Output the (X, Y) coordinate of the center of the cell containing the given text.  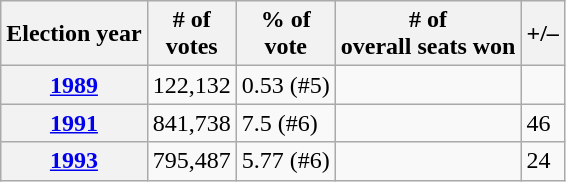
24 (542, 161)
+/– (542, 34)
795,487 (192, 161)
# ofvotes (192, 34)
% ofvote (286, 34)
122,132 (192, 85)
7.5 (#6) (286, 123)
1989 (74, 85)
841,738 (192, 123)
1991 (74, 123)
0.53 (#5) (286, 85)
Election year (74, 34)
# ofoverall seats won (428, 34)
1993 (74, 161)
5.77 (#6) (286, 161)
46 (542, 123)
